Return (X, Y) of the center of cell containing provided text 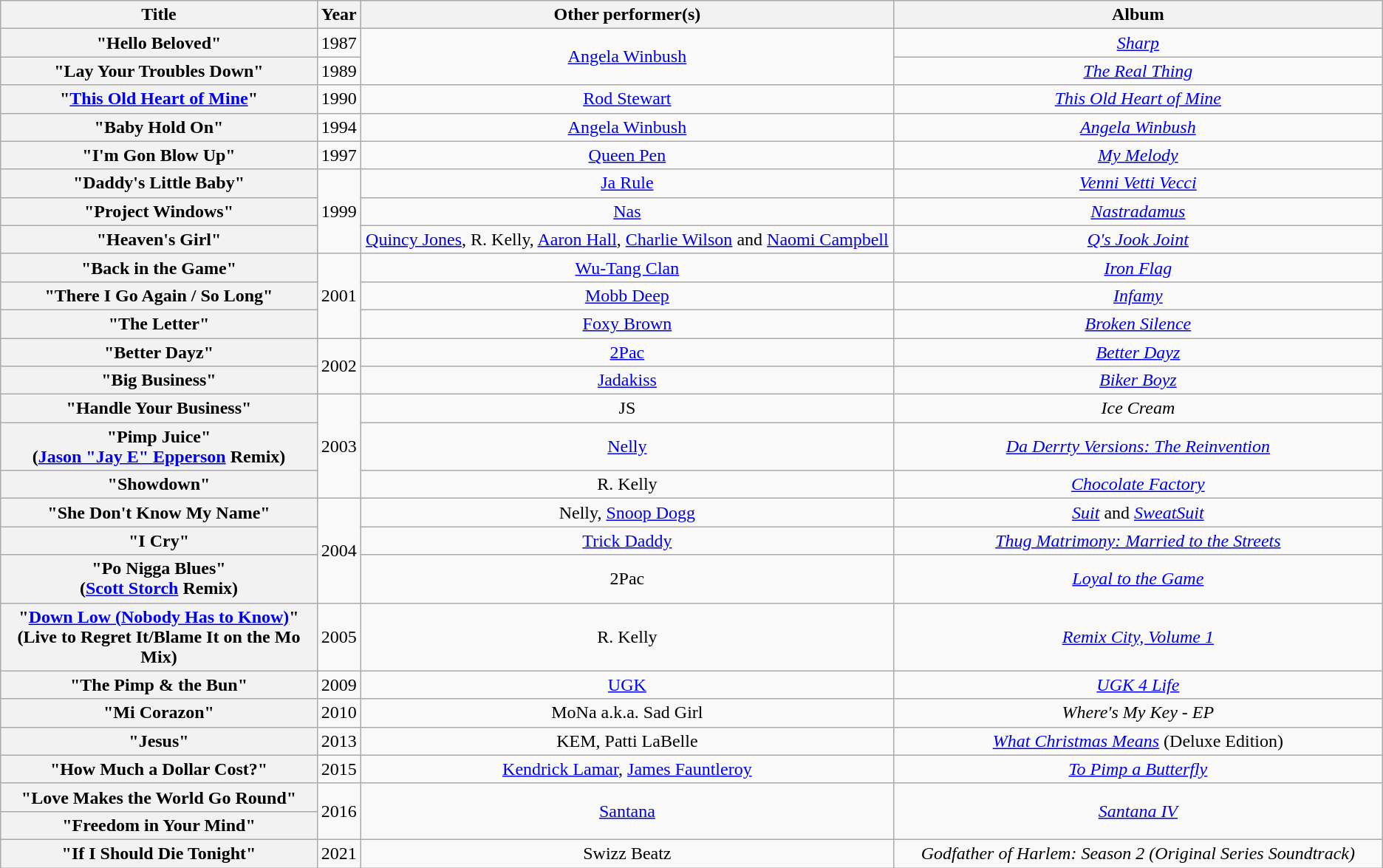
Remix City, Volume 1 (1138, 637)
Nelly (626, 446)
1994 (338, 127)
Venni Vetti Vecci (1138, 183)
"Big Business" (159, 380)
2005 (338, 637)
Santana (626, 811)
Album (1138, 15)
Swizz Beatz (626, 853)
2013 (338, 741)
2004 (338, 551)
1997 (338, 155)
Infamy (1138, 295)
"Hello Beloved" (159, 43)
"Heaven's Girl" (159, 239)
What Christmas Means (Deluxe Edition) (1138, 741)
"There I Go Again / So Long" (159, 295)
"Pimp Juice" (Jason "Jay E" Epperson Remix) (159, 446)
"Project Windows" (159, 211)
"How Much a Dollar Cost?" (159, 769)
Mobb Deep (626, 295)
Title (159, 15)
Rod Stewart (626, 99)
Wu-Tang Clan (626, 267)
"Lay Your Troubles Down" (159, 71)
Godfather of Harlem: Season 2 (Original Series Soundtrack) (1138, 853)
Ice Cream (1138, 409)
"Freedom in Your Mind" (159, 825)
1990 (338, 99)
Ja Rule (626, 183)
Nelly, Snoop Dogg (626, 513)
JS (626, 409)
KEM, Patti LaBelle (626, 741)
2010 (338, 713)
MoNa a.k.a. Sad Girl (626, 713)
The Real Thing (1138, 71)
"I'm Gon Blow Up" (159, 155)
"I Cry" (159, 541)
Where's My Key - EP (1138, 713)
"The Letter" (159, 324)
"Love Makes the World Go Round" (159, 797)
Broken Silence (1138, 324)
Kendrick Lamar, James Fauntleroy (626, 769)
This Old Heart of Mine (1138, 99)
Santana IV (1138, 811)
My Melody (1138, 155)
Quincy Jones, R. Kelly, Aaron Hall, Charlie Wilson and Naomi Campbell (626, 239)
2002 (338, 366)
2001 (338, 295)
2009 (338, 685)
"Showdown" (159, 485)
"Po Nigga Blues" (Scott Storch Remix) (159, 579)
Loyal to the Game (1138, 579)
Trick Daddy (626, 541)
"Mi Corazon" (159, 713)
"If I Should Die Tonight" (159, 853)
"Better Dayz" (159, 352)
Year (338, 15)
"The Pimp & the Bun" (159, 685)
"She Don't Know My Name" (159, 513)
UGK (626, 685)
2016 (338, 811)
Sharp (1138, 43)
Foxy Brown (626, 324)
Da Derrty Versions: The Reinvention (1138, 446)
Chocolate Factory (1138, 485)
Suit and SweatSuit (1138, 513)
Jadakiss (626, 380)
Other performer(s) (626, 15)
To Pimp a Butterfly (1138, 769)
Q's Jook Joint (1138, 239)
"Daddy's Little Baby" (159, 183)
Biker Boyz (1138, 380)
Iron Flag (1138, 267)
"Jesus" (159, 741)
2015 (338, 769)
1989 (338, 71)
1999 (338, 211)
1987 (338, 43)
2003 (338, 446)
"This Old Heart of Mine" (159, 99)
Queen Pen (626, 155)
"Back in the Game" (159, 267)
Better Dayz (1138, 352)
"Baby Hold On" (159, 127)
Thug Matrimony: Married to the Streets (1138, 541)
Nas (626, 211)
Nastradamus (1138, 211)
2021 (338, 853)
"Down Low (Nobody Has to Know)" (Live to Regret It/Blame It on the Mo Mix) (159, 637)
"Handle Your Business" (159, 409)
UGK 4 Life (1138, 685)
